Extract the [x, y] coordinate from the center of the cell holding the provided text.  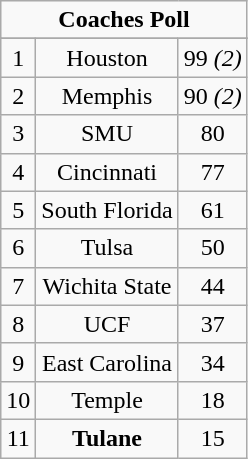
80 [212, 134]
Houston [107, 58]
34 [212, 362]
3 [18, 134]
Wichita State [107, 286]
East Carolina [107, 362]
4 [18, 172]
50 [212, 248]
44 [212, 286]
77 [212, 172]
18 [212, 400]
UCF [107, 324]
90 (2) [212, 96]
1 [18, 58]
Tulsa [107, 248]
5 [18, 210]
37 [212, 324]
South Florida [107, 210]
9 [18, 362]
11 [18, 438]
Memphis [107, 96]
Cincinnati [107, 172]
Tulane [107, 438]
SMU [107, 134]
6 [18, 248]
15 [212, 438]
Temple [107, 400]
7 [18, 286]
2 [18, 96]
99 (2) [212, 58]
10 [18, 400]
Coaches Poll [124, 20]
61 [212, 210]
8 [18, 324]
